Scan for the cell matching the given text and deliver its [x, y] coordinate at center. 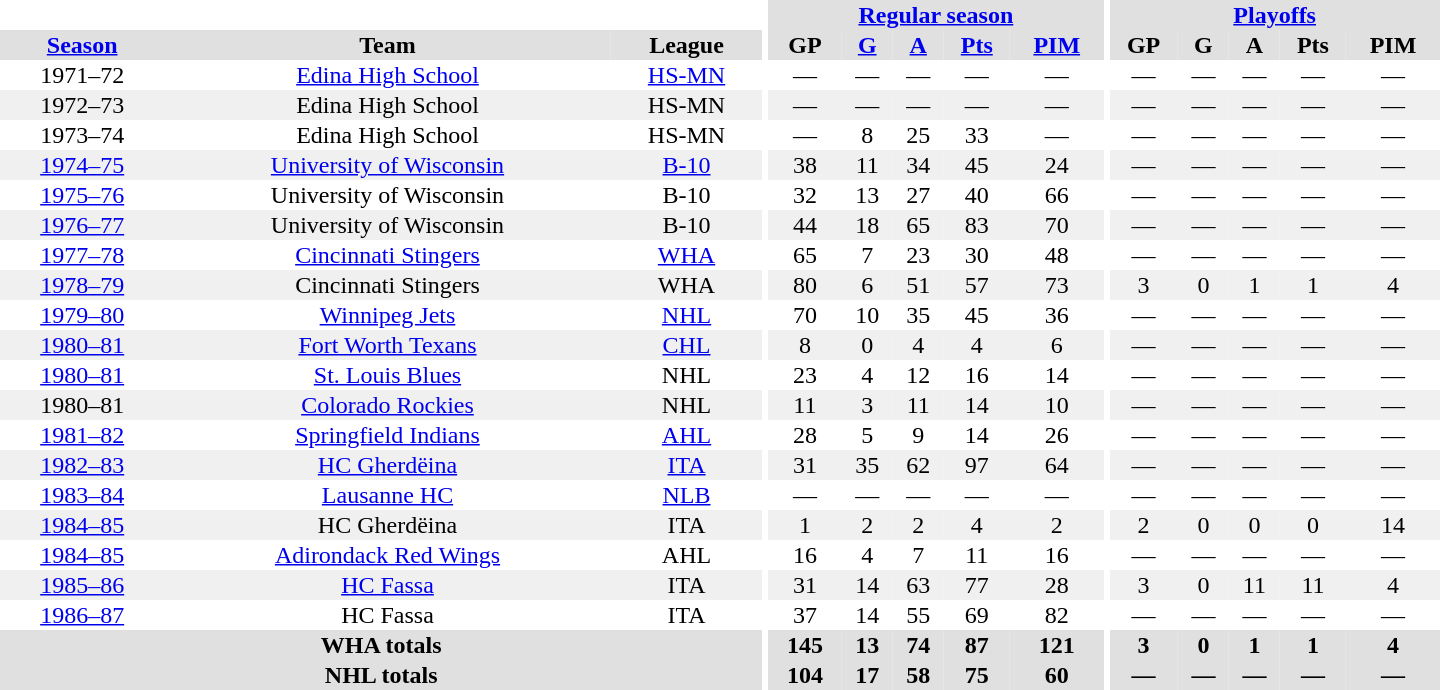
30 [977, 255]
104 [805, 675]
WHA totals [381, 645]
63 [918, 585]
Playoffs [1274, 15]
NLB [687, 495]
58 [918, 675]
1977–78 [82, 255]
Regular season [936, 15]
36 [1057, 315]
5 [868, 435]
27 [918, 195]
1983–84 [82, 495]
145 [805, 645]
Season [82, 45]
1975–76 [82, 195]
83 [977, 225]
1986–87 [82, 615]
Colorado Rockies [387, 405]
74 [918, 645]
1972–73 [82, 105]
51 [918, 285]
1976–77 [82, 225]
62 [918, 465]
Lausanne HC [387, 495]
57 [977, 285]
82 [1057, 615]
26 [1057, 435]
Winnipeg Jets [387, 315]
9 [918, 435]
1979–80 [82, 315]
87 [977, 645]
64 [1057, 465]
CHL [687, 345]
60 [1057, 675]
1971–72 [82, 75]
55 [918, 615]
66 [1057, 195]
25 [918, 135]
NHL totals [381, 675]
1985–86 [82, 585]
St. Louis Blues [387, 375]
League [687, 45]
12 [918, 375]
Fort Worth Texans [387, 345]
Adirondack Red Wings [387, 555]
1978–79 [82, 285]
69 [977, 615]
77 [977, 585]
1974–75 [82, 165]
32 [805, 195]
48 [1057, 255]
17 [868, 675]
73 [1057, 285]
1973–74 [82, 135]
18 [868, 225]
97 [977, 465]
44 [805, 225]
80 [805, 285]
1982–83 [82, 465]
34 [918, 165]
37 [805, 615]
121 [1057, 645]
40 [977, 195]
Springfield Indians [387, 435]
24 [1057, 165]
Team [387, 45]
38 [805, 165]
1981–82 [82, 435]
33 [977, 135]
75 [977, 675]
